Locate the cell with the specified text and output its [x, y] center coordinate. 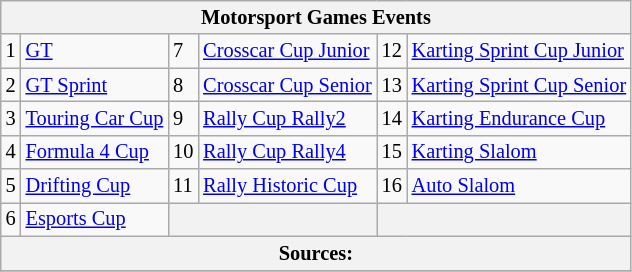
Rally Cup Rally2 [287, 118]
6 [11, 219]
Karting Sprint Cup Senior [519, 85]
Touring Car Cup [95, 118]
Rally Cup Rally4 [287, 152]
2 [11, 85]
Drifting Cup [95, 186]
Crosscar Cup Senior [287, 85]
7 [183, 51]
13 [392, 85]
14 [392, 118]
Crosscar Cup Junior [287, 51]
3 [11, 118]
8 [183, 85]
Karting Sprint Cup Junior [519, 51]
Karting Endurance Cup [519, 118]
Motorsport Games Events [316, 17]
15 [392, 152]
Rally Historic Cup [287, 186]
Sources: [316, 253]
12 [392, 51]
Karting Slalom [519, 152]
Formula 4 Cup [95, 152]
1 [11, 51]
10 [183, 152]
11 [183, 186]
GT Sprint [95, 85]
16 [392, 186]
9 [183, 118]
GT [95, 51]
5 [11, 186]
Esports Cup [95, 219]
Auto Slalom [519, 186]
4 [11, 152]
